Search for the cell housing the specified text and yield its [x, y] center coordinate. 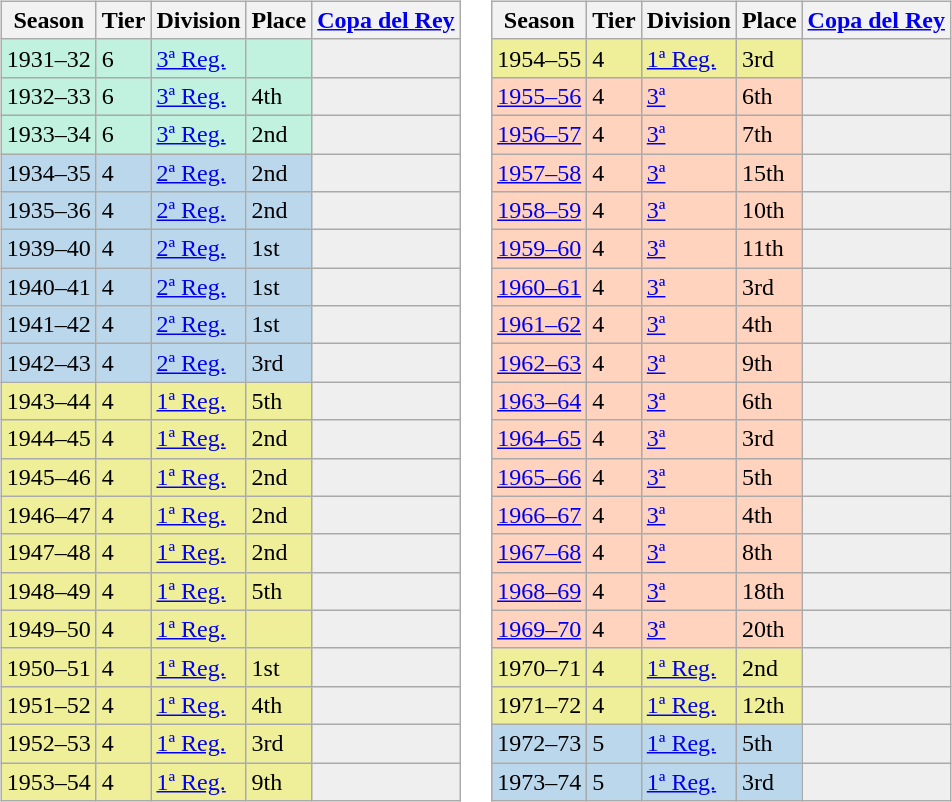
1951–52 [48, 705]
1942–43 [48, 363]
1962–63 [540, 363]
1941–42 [48, 325]
11th [769, 249]
1964–65 [540, 439]
1973–74 [540, 781]
1935–36 [48, 211]
1968–69 [540, 591]
1969–70 [540, 629]
8th [769, 553]
1946–47 [48, 515]
1948–49 [48, 591]
12th [769, 705]
1954–55 [540, 58]
1972–73 [540, 743]
7th [769, 134]
1970–71 [540, 667]
1934–35 [48, 173]
1961–62 [540, 325]
1943–44 [48, 401]
15th [769, 173]
1953–54 [48, 781]
1963–64 [540, 401]
1950–51 [48, 667]
1947–48 [48, 553]
1939–40 [48, 249]
1952–53 [48, 743]
18th [769, 591]
1955–56 [540, 96]
1966–67 [540, 515]
1949–50 [48, 629]
1957–58 [540, 173]
1967–68 [540, 553]
1940–41 [48, 287]
1965–66 [540, 477]
20th [769, 629]
1958–59 [540, 211]
1956–57 [540, 134]
1932–33 [48, 96]
1959–60 [540, 249]
1931–32 [48, 58]
1933–34 [48, 134]
1971–72 [540, 705]
10th [769, 211]
1945–46 [48, 477]
1960–61 [540, 287]
1944–45 [48, 439]
